Search for the cell housing the specified text and yield its (X, Y) center coordinate. 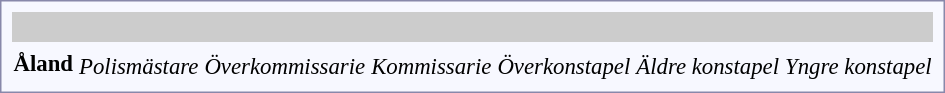
Överkommissarie (285, 66)
Yngre konstapel (859, 66)
Överkonstapel (564, 66)
Åland (44, 63)
Polismästare (139, 66)
Äldre konstapel (708, 66)
Kommissarie (432, 66)
